Identify which cell holds the provided text, then report its (x, y) central coordinate. 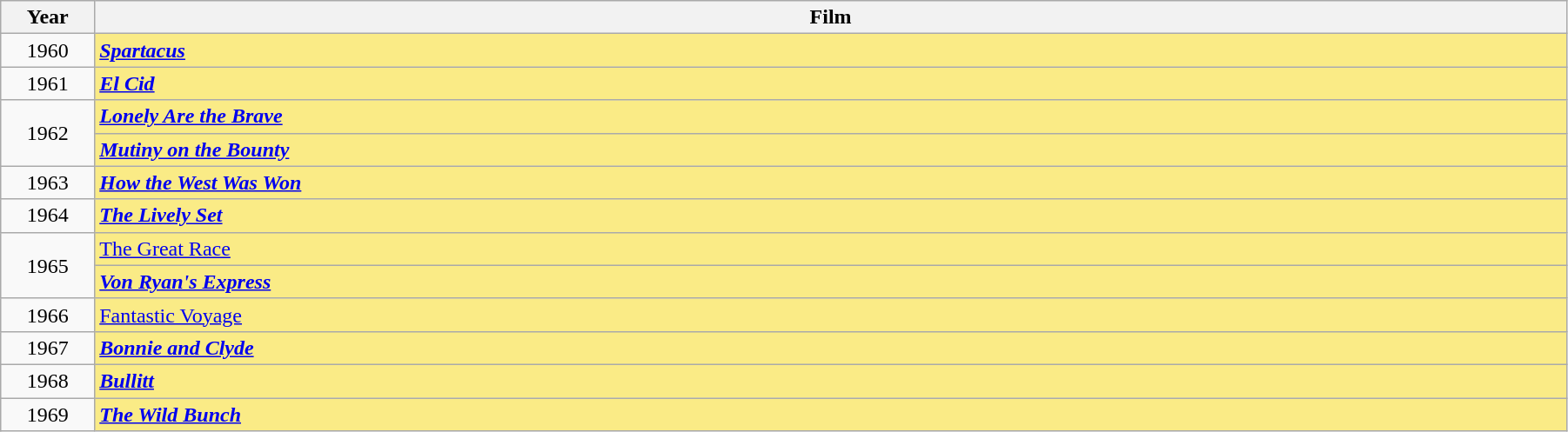
1967 (48, 348)
Year (48, 17)
Von Ryan's Express (831, 282)
1965 (48, 265)
The Wild Bunch (831, 415)
El Cid (831, 83)
Fantastic Voyage (831, 315)
Lonely Are the Brave (831, 116)
1966 (48, 315)
1968 (48, 381)
Bullitt (831, 381)
1964 (48, 216)
1961 (48, 83)
1969 (48, 415)
Film (831, 17)
Mutiny on the Bounty (831, 150)
Bonnie and Clyde (831, 348)
The Great Race (831, 249)
The Lively Set (831, 216)
1960 (48, 50)
Spartacus (831, 50)
1963 (48, 183)
How the West Was Won (831, 183)
1962 (48, 133)
